Find where the given text appears and provide that cell's center as (X, Y) coordinate. 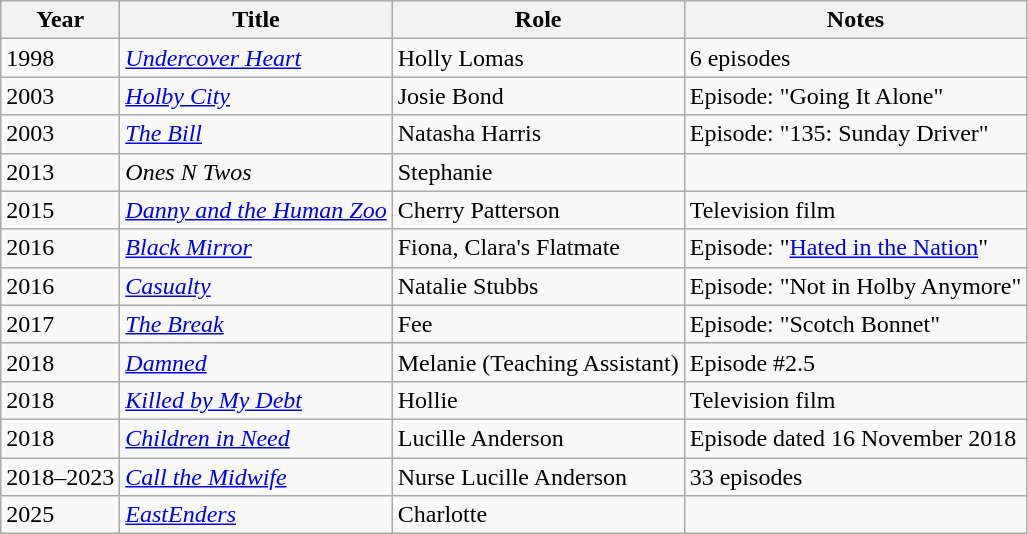
2015 (60, 210)
2017 (60, 324)
Notes (856, 20)
Ones N Twos (256, 172)
Natalie Stubbs (538, 286)
Role (538, 20)
The Bill (256, 134)
The Break (256, 324)
Children in Need (256, 438)
Stephanie (538, 172)
Year (60, 20)
33 episodes (856, 477)
Josie Bond (538, 96)
1998 (60, 58)
Episode: "135: Sunday Driver" (856, 134)
Damned (256, 362)
Episode: "Not in Holby Anymore" (856, 286)
6 episodes (856, 58)
Undercover Heart (256, 58)
Killed by My Debt (256, 400)
Black Mirror (256, 248)
Hollie (538, 400)
Danny and the Human Zoo (256, 210)
Episode: "Scotch Bonnet" (856, 324)
Call the Midwife (256, 477)
Episode dated 16 November 2018 (856, 438)
Natasha Harris (538, 134)
Fee (538, 324)
Casualty (256, 286)
Title (256, 20)
Lucille Anderson (538, 438)
2018–2023 (60, 477)
Nurse Lucille Anderson (538, 477)
EastEnders (256, 515)
Episode: "Going It Alone" (856, 96)
Fiona, Clara's Flatmate (538, 248)
2025 (60, 515)
Holby City (256, 96)
Melanie (Teaching Assistant) (538, 362)
Holly Lomas (538, 58)
2013 (60, 172)
Episode: "Hated in the Nation" (856, 248)
Charlotte (538, 515)
Cherry Patterson (538, 210)
Episode #2.5 (856, 362)
